Extract the (X, Y) coordinate from the center of the cell holding the provided text.  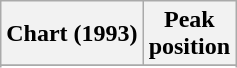
Peakposition (189, 34)
Chart (1993) (72, 34)
